Output the (x, y) coordinate of the center of the cell containing the given text.  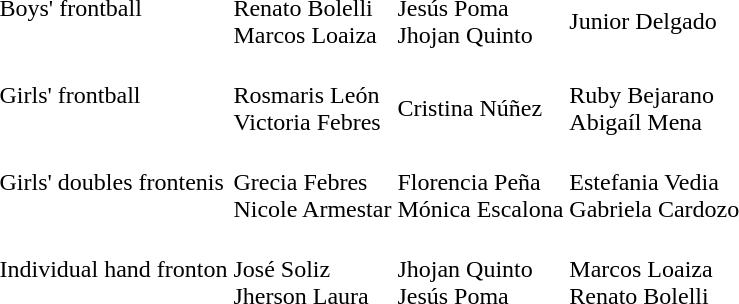
Rosmaris LeónVictoria Febres (312, 95)
Cristina Núñez (480, 95)
Florencia PeñaMónica Escalona (480, 182)
Grecia FebresNicole Armestar (312, 182)
